Detect which cell encompasses the target text, then output its (X, Y) center coordinate. 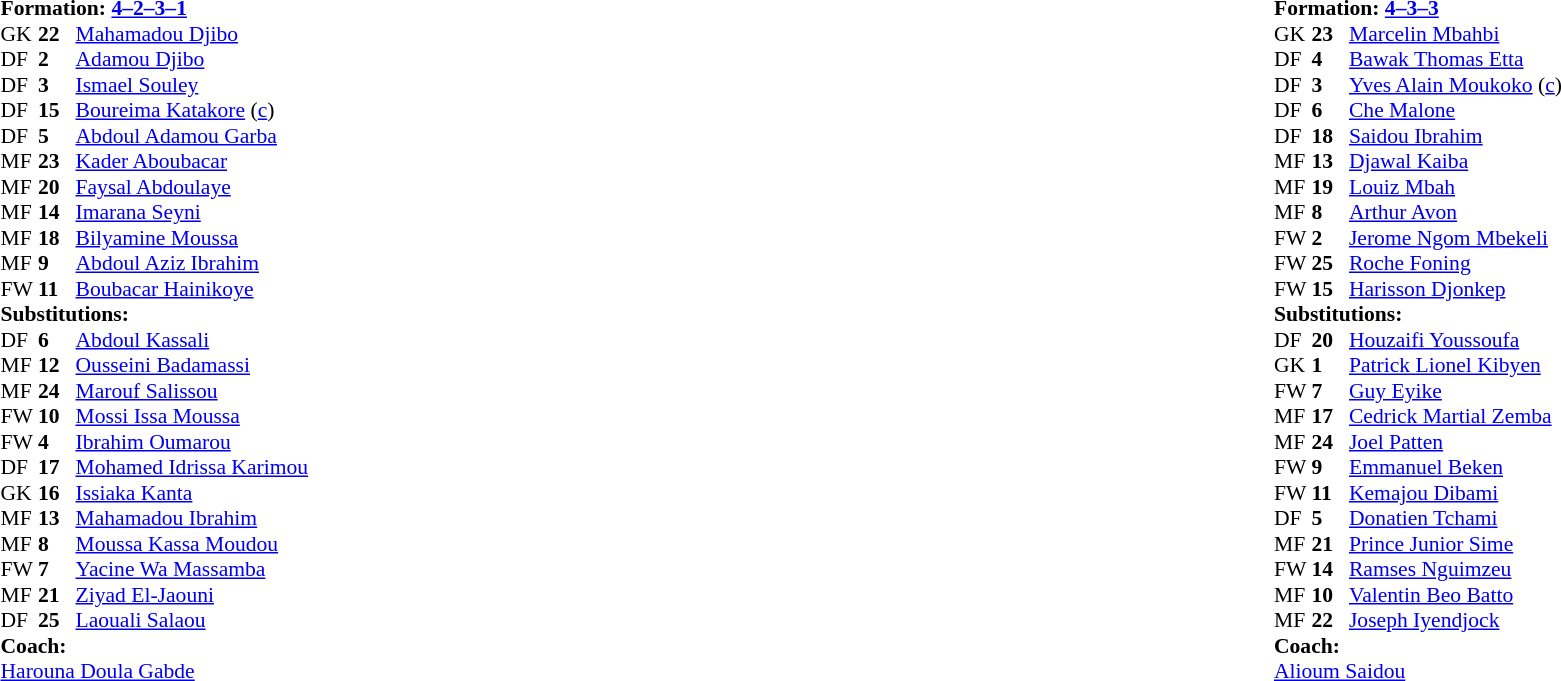
Adamou Djibo (192, 59)
Ismael Souley (192, 85)
Mahamadou Djibo (192, 34)
Boubacar Hainikoye (192, 289)
1 (1330, 365)
Abdoul Kassali (192, 340)
16 (57, 493)
Issiaka Kanta (192, 493)
Imarana Seyni (192, 213)
Mossi Issa Moussa (192, 417)
Laouali Salaou (192, 621)
Ousseini Badamassi (192, 365)
12 (57, 365)
Kader Aboubacar (192, 161)
Boureima Katakore (c) (192, 111)
Marouf Salissou (192, 391)
Moussa Kassa Moudou (192, 544)
Abdoul Aziz Ibrahim (192, 263)
Yacine Wa Massamba (192, 569)
Mohamed Idrissa Karimou (192, 467)
Ziyad El-Jaouni (192, 595)
Faysal Abdoulaye (192, 187)
19 (1330, 187)
Abdoul Adamou Garba (192, 136)
Ibrahim Oumarou (192, 442)
Substitutions: (154, 315)
Bilyamine Moussa (192, 238)
Coach: (154, 646)
Mahamadou Ibrahim (192, 519)
